Provide the (X, Y) coordinate of the cell's center where the given text is located.  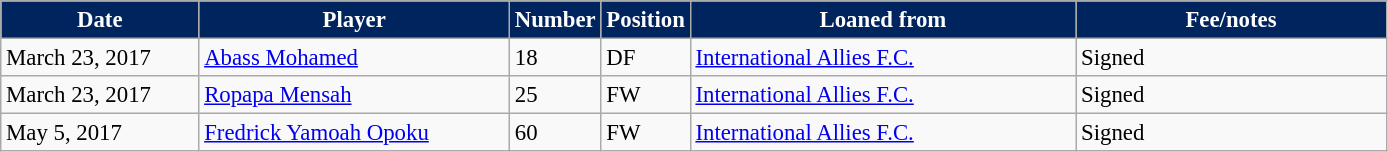
DF (646, 58)
Fee/notes (1232, 20)
Loaned from (883, 20)
Abass Mohamed (354, 58)
25 (555, 95)
Position (646, 20)
May 5, 2017 (100, 133)
Player (354, 20)
Date (100, 20)
18 (555, 58)
60 (555, 133)
Ropapa Mensah (354, 95)
Number (555, 20)
Fredrick Yamoah Opoku (354, 133)
